Capture the cell that displays the provided text and extract its [x, y] central coordinate. 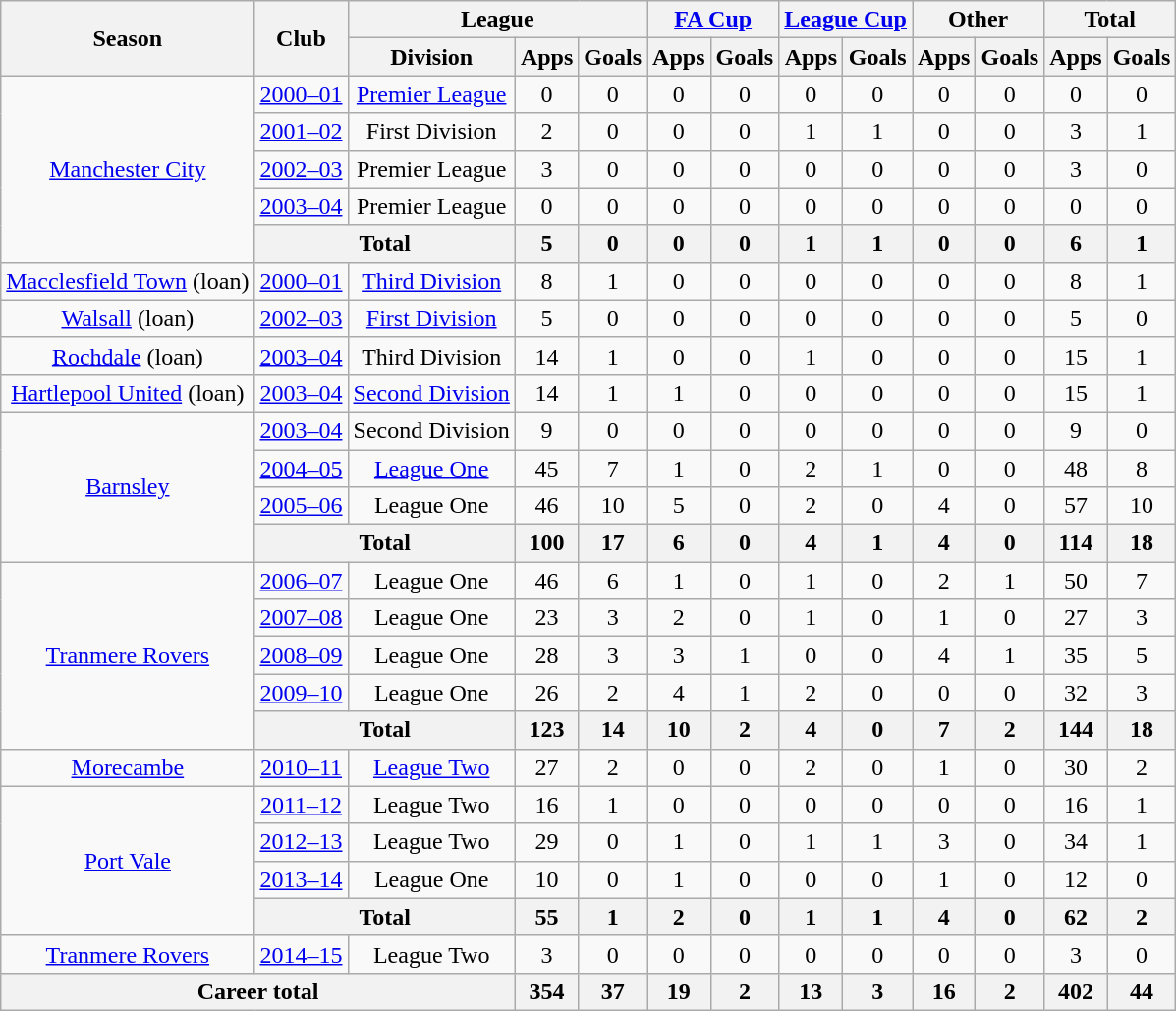
354 [546, 991]
114 [1076, 543]
30 [1076, 767]
Macclesfield Town (loan) [128, 281]
Manchester City [128, 169]
2010–11 [301, 767]
17 [613, 543]
45 [546, 469]
Career total [258, 991]
23 [546, 618]
Division [431, 57]
34 [1076, 842]
144 [1076, 730]
2012–13 [301, 842]
29 [546, 842]
13 [812, 991]
Season [128, 38]
2009–10 [301, 693]
19 [679, 991]
100 [546, 543]
Port Vale [128, 861]
28 [546, 655]
League Cup [846, 20]
Walsall (loan) [128, 318]
26 [546, 693]
2014–15 [301, 954]
123 [546, 730]
12 [1076, 879]
Morecambe [128, 767]
50 [1076, 581]
2006–07 [301, 581]
2007–08 [301, 618]
35 [1076, 655]
62 [1076, 917]
Club [301, 38]
37 [613, 991]
2011–12 [301, 805]
2004–05 [301, 469]
Hartlepool United (loan) [128, 393]
League [497, 20]
2013–14 [301, 879]
55 [546, 917]
57 [1076, 506]
32 [1076, 693]
2008–09 [301, 655]
402 [1076, 991]
2005–06 [301, 506]
48 [1076, 469]
2001–02 [301, 132]
FA Cup [713, 20]
44 [1142, 991]
Rochdale (loan) [128, 356]
Other [978, 20]
Barnsley [128, 486]
